Capture the cell that displays the provided text and extract its [X, Y] central coordinate. 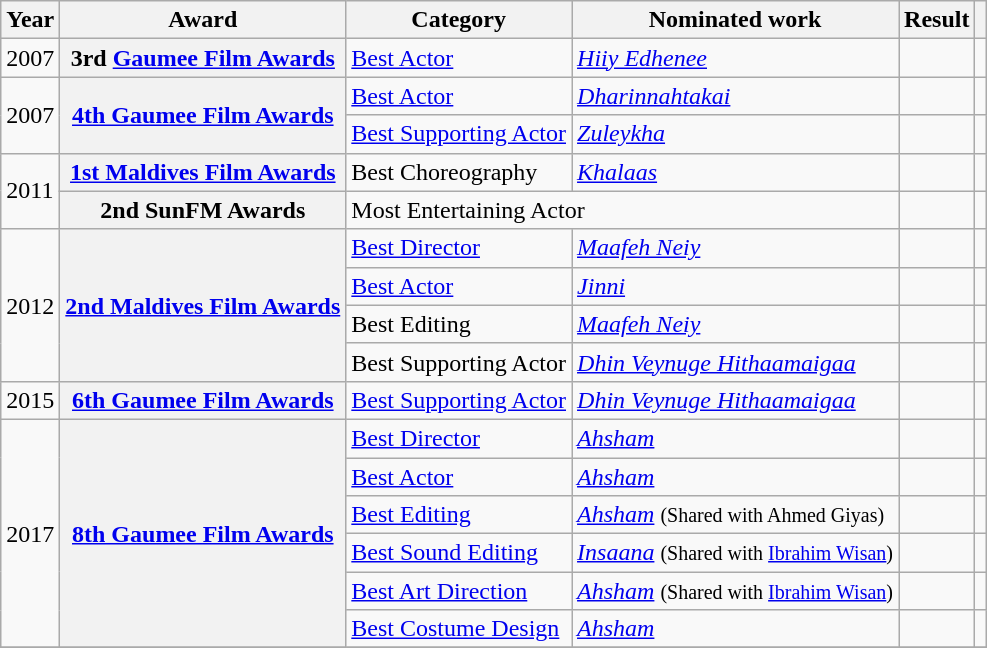
Award [203, 20]
Ahsham (Shared with Ahmed Giyas) [736, 515]
Jinni [736, 286]
Year [30, 20]
Dharinnahtakai [736, 96]
2nd SunFM Awards [203, 210]
2015 [30, 400]
3rd Gaumee Film Awards [203, 58]
Best Art Direction [459, 591]
Insaana (Shared with Ibrahim Wisan) [736, 553]
6th Gaumee Film Awards [203, 400]
2012 [30, 305]
2nd Maldives Film Awards [203, 305]
Nominated work [736, 20]
1st Maldives Film Awards [203, 172]
Khalaas [736, 172]
Most Entertaining Actor [622, 210]
Zuleykha [736, 134]
Best Sound Editing [459, 553]
2017 [30, 533]
8th Gaumee Film Awards [203, 533]
Hiiy Edhenee [736, 58]
Result [937, 20]
Category [459, 20]
4th Gaumee Film Awards [203, 115]
Best Choreography [459, 172]
Best Costume Design [459, 629]
2011 [30, 191]
Ahsham (Shared with Ibrahim Wisan) [736, 591]
